Determine the (X, Y) coordinate at the center of the cell enclosing the given text.  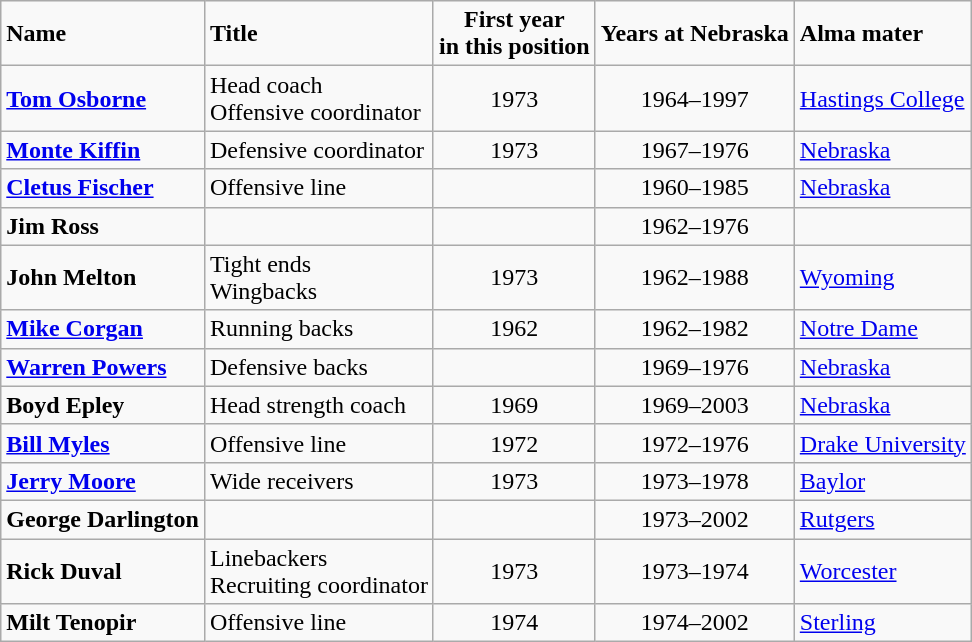
Years at Nebraska (694, 34)
1967–1976 (694, 150)
1969–1976 (694, 367)
1973–1978 (694, 481)
Milt Tenopir (103, 623)
1960–1985 (694, 188)
Tight endsWingbacks (318, 278)
Wide receivers (318, 481)
Wyoming (882, 278)
Mike Corgan (103, 329)
1964–1997 (694, 98)
John Melton (103, 278)
Cletus Fischer (103, 188)
Defensive backs (318, 367)
1973–2002 (694, 519)
Alma mater (882, 34)
1973–1974 (694, 570)
1972–1976 (694, 443)
1962 (514, 329)
Jim Ross (103, 226)
Hastings College (882, 98)
Worcester (882, 570)
Sterling (882, 623)
1972 (514, 443)
1969 (514, 405)
Name (103, 34)
LinebackersRecruiting coordinator (318, 570)
1962–1982 (694, 329)
1974 (514, 623)
Notre Dame (882, 329)
Running backs (318, 329)
George Darlington (103, 519)
Head strength coach (318, 405)
Monte Kiffin (103, 150)
1962–1976 (694, 226)
Baylor (882, 481)
Drake University (882, 443)
First yearin this position (514, 34)
Defensive coordinator (318, 150)
Rick Duval (103, 570)
1962–1988 (694, 278)
Warren Powers (103, 367)
Title (318, 34)
Boyd Epley (103, 405)
1969–2003 (694, 405)
Tom Osborne (103, 98)
Bill Myles (103, 443)
Rutgers (882, 519)
Head coachOffensive coordinator (318, 98)
Jerry Moore (103, 481)
1974–2002 (694, 623)
